Capture the cell that displays the provided text and extract its (x, y) central coordinate. 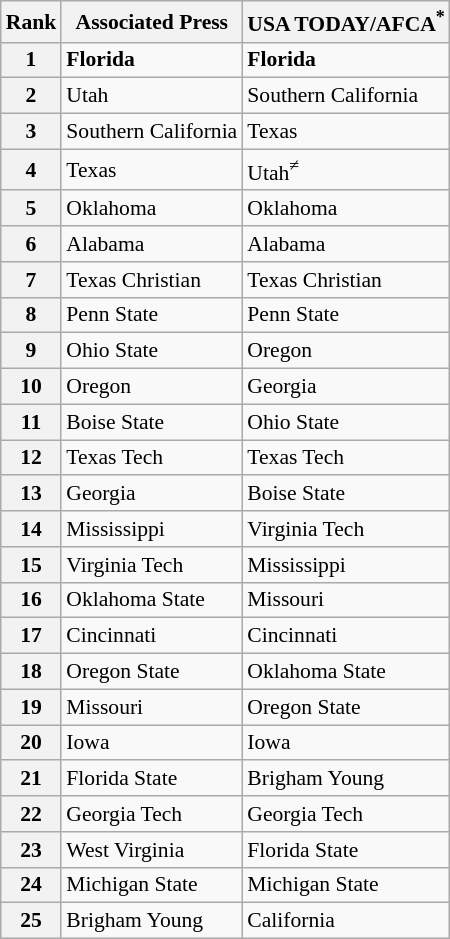
15 (32, 565)
8 (32, 316)
12 (32, 458)
Associated Press (152, 22)
23 (32, 850)
4 (32, 170)
USA TODAY/AFCA* (346, 22)
Rank (32, 22)
11 (32, 422)
24 (32, 886)
Utah (152, 96)
19 (32, 707)
7 (32, 280)
10 (32, 387)
6 (32, 244)
Utah≠ (346, 170)
9 (32, 351)
20 (32, 743)
California (346, 921)
25 (32, 921)
18 (32, 672)
21 (32, 779)
5 (32, 209)
West Virginia (152, 850)
22 (32, 814)
3 (32, 132)
17 (32, 636)
16 (32, 601)
1 (32, 60)
14 (32, 529)
13 (32, 494)
2 (32, 96)
